Extract the (X, Y) coordinate from the center of the cell holding the provided text.  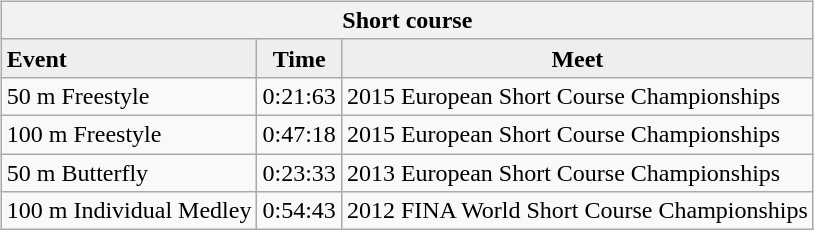
Meet (577, 58)
0:47:18 (299, 134)
Time (299, 58)
0:21:63 (299, 96)
Short course (407, 20)
Event (129, 58)
2012 FINA World Short Course Championships (577, 211)
0:54:43 (299, 211)
100 m Freestyle (129, 134)
100 m Individual Medley (129, 211)
50 m Freestyle (129, 96)
50 m Butterfly (129, 173)
0:23:33 (299, 173)
2013 European Short Course Championships (577, 173)
